Detect which cell encompasses the target text, then output its [x, y] center coordinate. 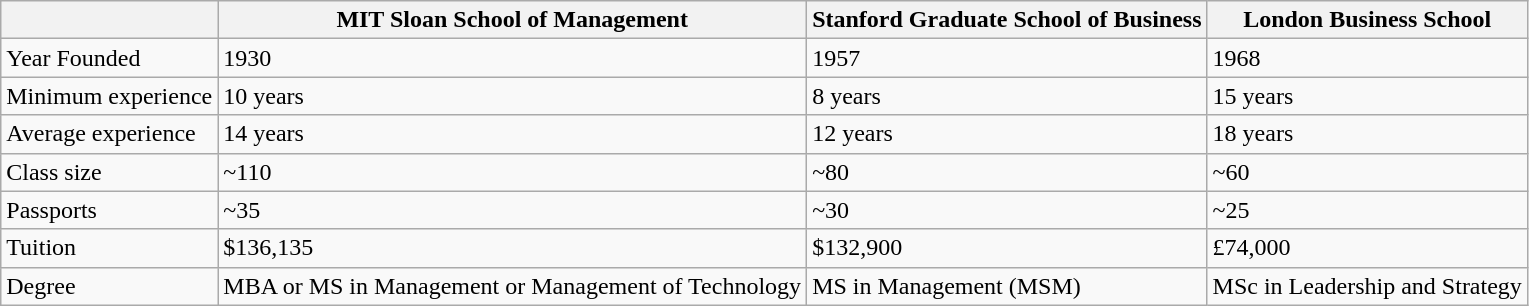
8 years [1007, 96]
Year Founded [110, 58]
12 years [1007, 134]
£74,000 [1367, 248]
Class size [110, 172]
$132,900 [1007, 248]
~25 [1367, 210]
Minimum experience [110, 96]
MIT Sloan School of Management [512, 20]
Degree [110, 286]
Passports [110, 210]
MSc in Leadership and Strategy [1367, 286]
18 years [1367, 134]
Tuition [110, 248]
MBA or MS in Management or Management of Technology [512, 286]
1957 [1007, 58]
Average experience [110, 134]
~60 [1367, 172]
$136,135 [512, 248]
MS in Management (MSM) [1007, 286]
1930 [512, 58]
14 years [512, 134]
~80 [1007, 172]
~110 [512, 172]
15 years [1367, 96]
1968 [1367, 58]
~30 [1007, 210]
10 years [512, 96]
London Business School [1367, 20]
~35 [512, 210]
Stanford Graduate School of Business [1007, 20]
